Find where the given text appears and provide that cell's center as (x, y) coordinate. 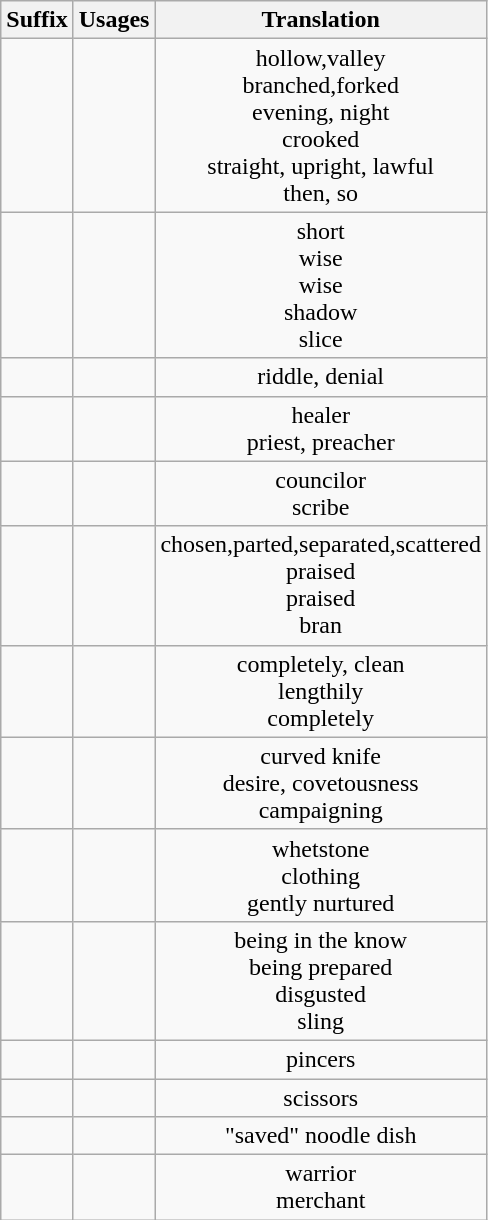
Usages (114, 20)
chosen,parted,separated,scatteredpraisedpraisedbran (321, 586)
warriormerchant (321, 1188)
being in the knowbeing prepareddisgustedsling (321, 980)
scissors (321, 1097)
riddle, denial (321, 377)
Translation (321, 20)
pincers (321, 1059)
whetstoneclothinggently nurtured (321, 875)
"saved" noodle dish (321, 1136)
Suffix (37, 20)
councilorscribe (321, 494)
hollow,valleybranched,forkedevening, nightcrookedstraight, upright, lawfulthen, so (321, 126)
shortwisewiseshadowslice (321, 285)
healerpriest, preacher (321, 428)
completely, cleanlengthilycompletely (321, 691)
curved knifedesire, covetousnesscampaigning (321, 783)
